For the text-containing cell, return its midpoint in [x, y] coordinate format. 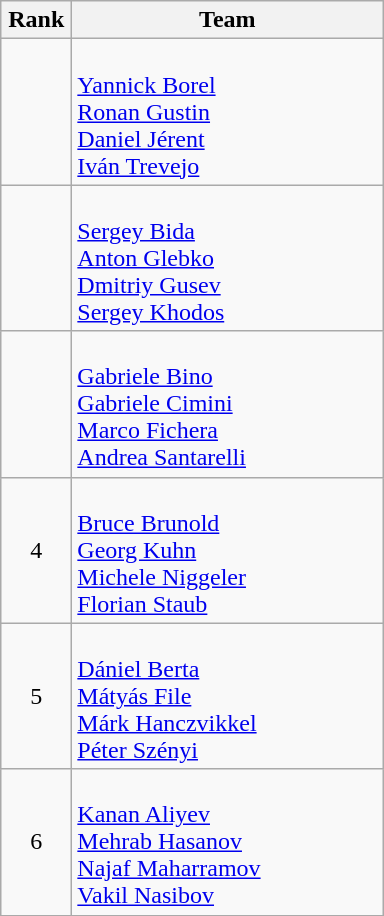
Bruce BrunoldGeorg KuhnMichele NiggelerFlorian Staub [228, 550]
Kanan AliyevMehrab HasanovNajaf MaharramovVakil Nasibov [228, 842]
6 [36, 842]
4 [36, 550]
Team [228, 20]
Rank [36, 20]
Gabriele BinoGabriele CiminiMarco FicheraAndrea Santarelli [228, 404]
5 [36, 696]
Yannick BorelRonan GustinDaniel JérentIván Trevejo [228, 112]
Dániel BertaMátyás FileMárk HanczvikkelPéter Szényi [228, 696]
Sergey BidaAnton GlebkoDmitriy GusevSergey Khodos [228, 258]
